Pinpoint the cell where the given text exists, returning its [X, Y] midpoint coordinate. 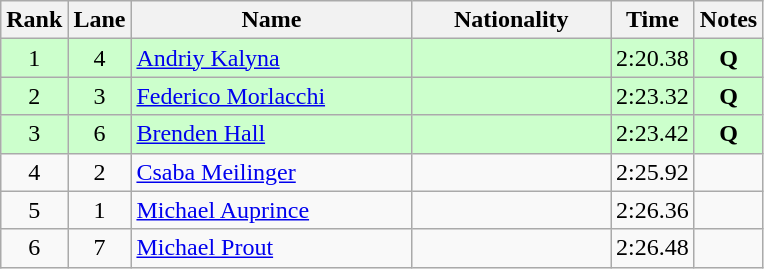
Time [653, 20]
Andriy Kalyna [272, 58]
Name [272, 20]
2:25.92 [653, 172]
2:23.42 [653, 134]
2:23.32 [653, 96]
Brenden Hall [272, 134]
Lane [100, 20]
Csaba Meilinger [272, 172]
Rank [34, 20]
2:20.38 [653, 58]
2:26.48 [653, 248]
Michael Auprince [272, 210]
7 [100, 248]
Notes [728, 20]
Michael Prout [272, 248]
5 [34, 210]
Federico Morlacchi [272, 96]
Nationality [512, 20]
2:26.36 [653, 210]
